Pinpoint the cell where the given text exists, returning its (x, y) midpoint coordinate. 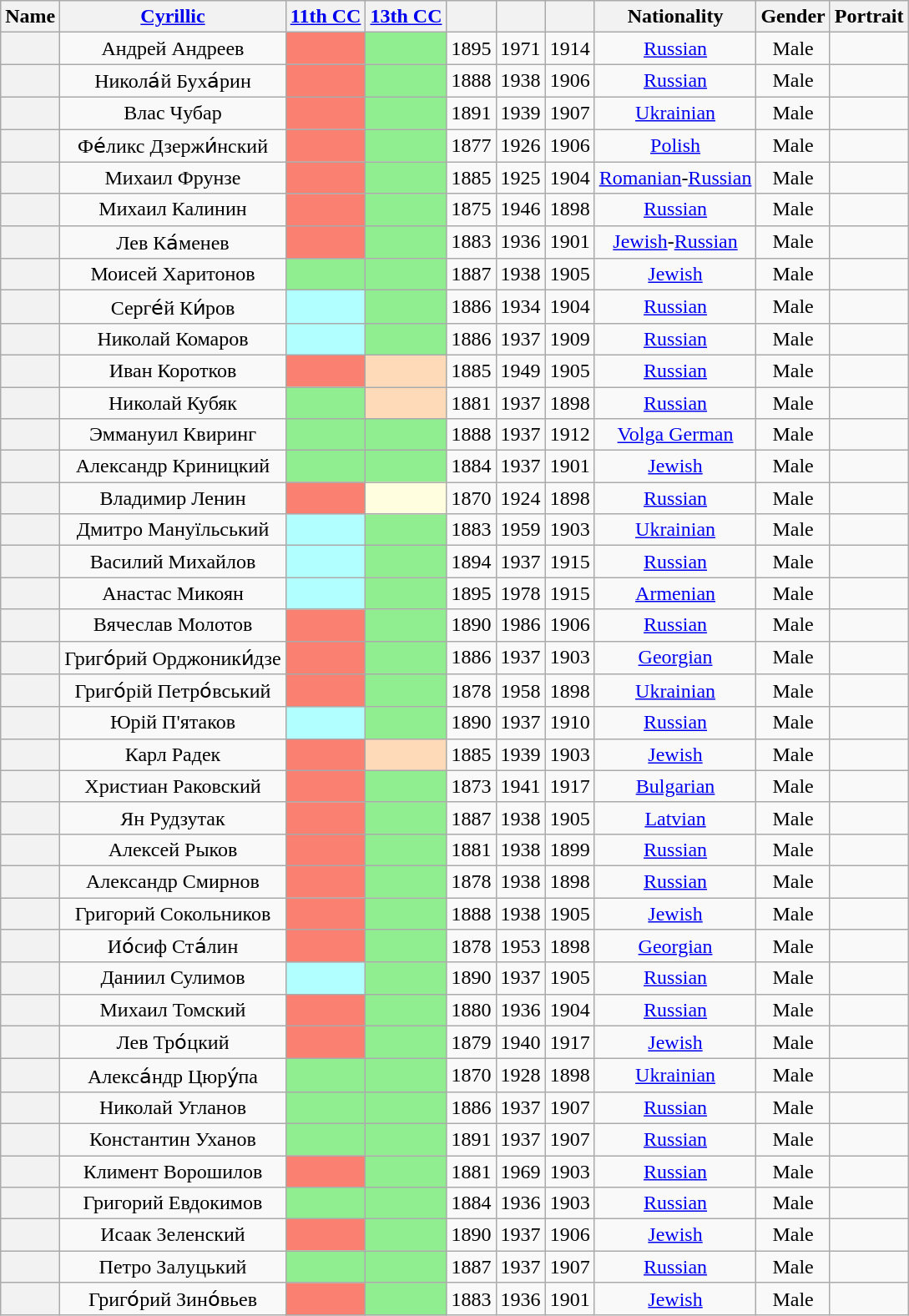
1914 (569, 48)
1875 (471, 209)
Николай Кубяк (173, 403)
Даниил Сулимов (173, 978)
1910 (569, 723)
Николай Угланов (173, 1107)
Фе́ликс Дзержи́нский (173, 145)
Александр Криницкий (173, 466)
Дмитро Мануїльський (173, 530)
1926 (521, 145)
Latvian (675, 818)
Григо́рий Орджоники́дзе (173, 658)
Юрій П'ятаков (173, 723)
Влас Чубар (173, 113)
Михаил Томский (173, 1010)
Лев Тро́цкий (173, 1042)
1946 (521, 209)
1928 (521, 1076)
1912 (569, 435)
Bulgarian (675, 786)
1978 (521, 593)
Петро Залуцький (173, 1267)
Григо́рий Зино́вьев (173, 1299)
1953 (521, 946)
Климент Ворошилов (173, 1171)
Михаил Фрунзе (173, 178)
11th CC (326, 17)
1941 (521, 786)
Volga German (675, 435)
Эммануил Квиринг (173, 435)
Василий Михайлов (173, 562)
1877 (471, 145)
Николай Комаров (173, 339)
Gender (793, 17)
1986 (521, 625)
Карл Радек (173, 754)
1925 (521, 178)
1971 (521, 48)
13th CC (406, 17)
Portrait (869, 17)
Серге́й Ки́ров (173, 307)
1894 (471, 562)
Алексей Рыков (173, 850)
1949 (521, 371)
1934 (521, 307)
Григорий Сокольников (173, 914)
1879 (471, 1042)
Name (30, 17)
Моисей Харитонов (173, 275)
Jewish-Russian (675, 242)
Владимир Ленин (173, 498)
Romanian-Russian (675, 178)
Христиан Раковский (173, 786)
Анастас Микоян (173, 593)
Cyrillic (173, 17)
Андрей Андреев (173, 48)
1959 (521, 530)
Константин Уханов (173, 1139)
Polish (675, 145)
Иван Коротков (173, 371)
Ян Рудзутак (173, 818)
Алекса́ндр Цюру́па (173, 1076)
Михаил Калинин (173, 209)
Григо́рій Петро́вський (173, 691)
1969 (521, 1171)
1909 (569, 339)
Nationality (675, 17)
1880 (471, 1010)
1958 (521, 691)
Александр Смирнов (173, 881)
1873 (471, 786)
Ио́сиф Ста́лин (173, 946)
Никола́й Буха́рин (173, 81)
Вячеслав Молотов (173, 625)
Armenian (675, 593)
1924 (521, 498)
1899 (569, 850)
Исаак Зеленский (173, 1235)
1940 (521, 1042)
Лев Ка́менев (173, 242)
Григорий Евдокимов (173, 1203)
